Search for the cell housing the specified text and yield its [X, Y] center coordinate. 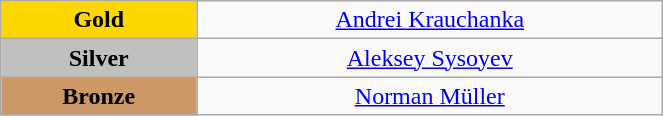
Andrei Krauchanka [430, 20]
Bronze [99, 96]
Aleksey Sysoyev [430, 58]
Norman Müller [430, 96]
Gold [99, 20]
Silver [99, 58]
